For the text-containing cell, return its midpoint in (X, Y) coordinate format. 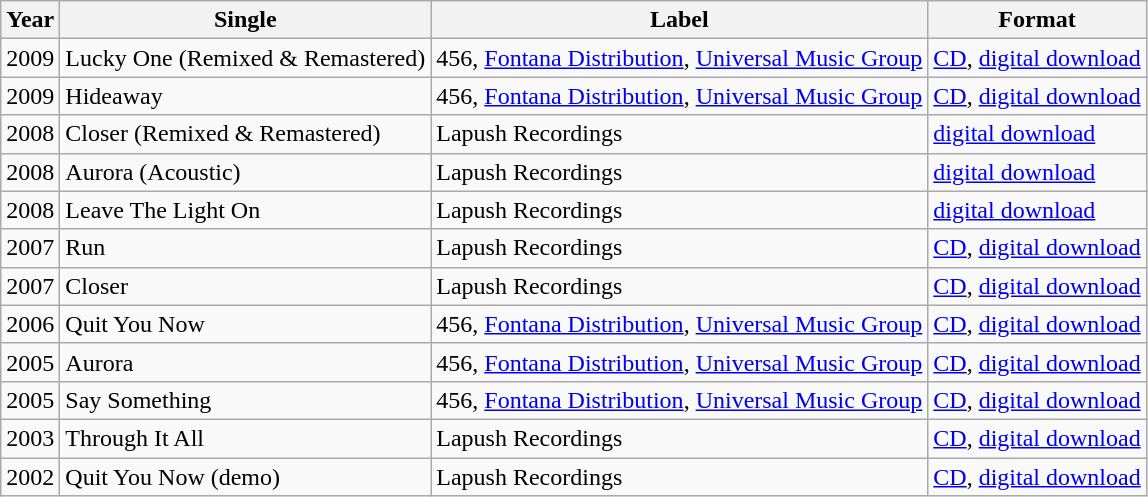
Lucky One (Remixed & Remastered) (246, 58)
2002 (30, 477)
Format (1037, 20)
Run (246, 248)
Leave The Light On (246, 210)
Aurora (Acoustic) (246, 172)
Aurora (246, 362)
Say Something (246, 400)
Through It All (246, 438)
Closer (246, 286)
Hideaway (246, 96)
Single (246, 20)
Label (680, 20)
2006 (30, 324)
2003 (30, 438)
Closer (Remixed & Remastered) (246, 134)
Year (30, 20)
Quit You Now (demo) (246, 477)
Quit You Now (246, 324)
